Return [X, Y] of the center of cell containing provided text 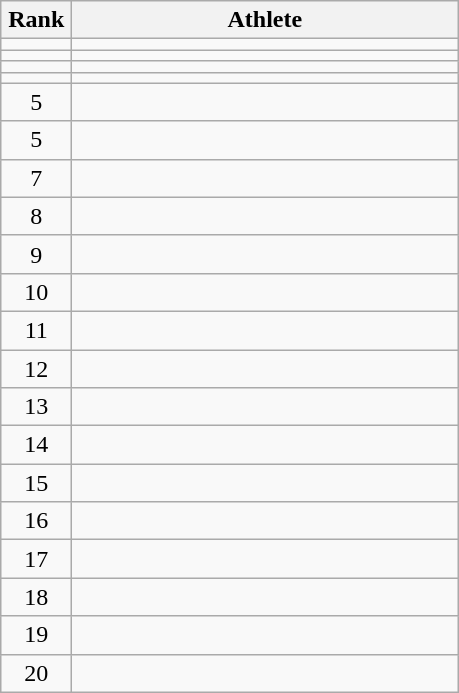
10 [36, 292]
14 [36, 445]
8 [36, 216]
Athlete [265, 20]
9 [36, 254]
20 [36, 673]
11 [36, 330]
17 [36, 559]
13 [36, 407]
16 [36, 521]
12 [36, 369]
Rank [36, 20]
19 [36, 635]
7 [36, 178]
18 [36, 597]
15 [36, 483]
